Capture the cell that displays the provided text and extract its [x, y] central coordinate. 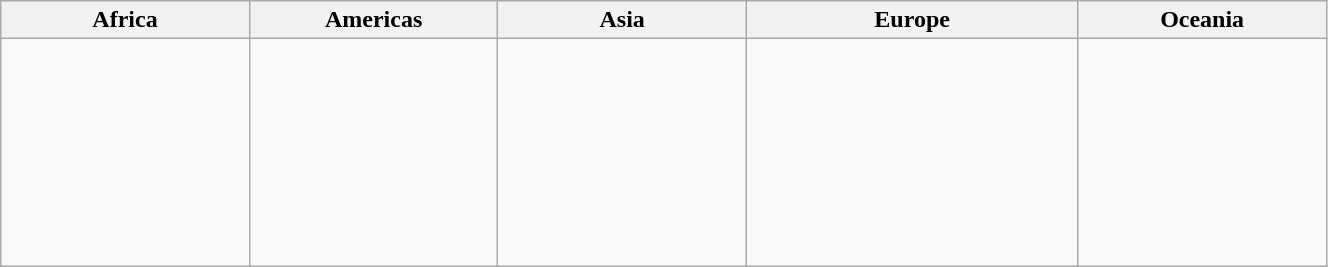
Oceania [1202, 20]
Americas [374, 20]
Europe [912, 20]
Asia [622, 20]
Africa [126, 20]
